Extract the [X, Y] coordinate from the center of the cell holding the provided text.  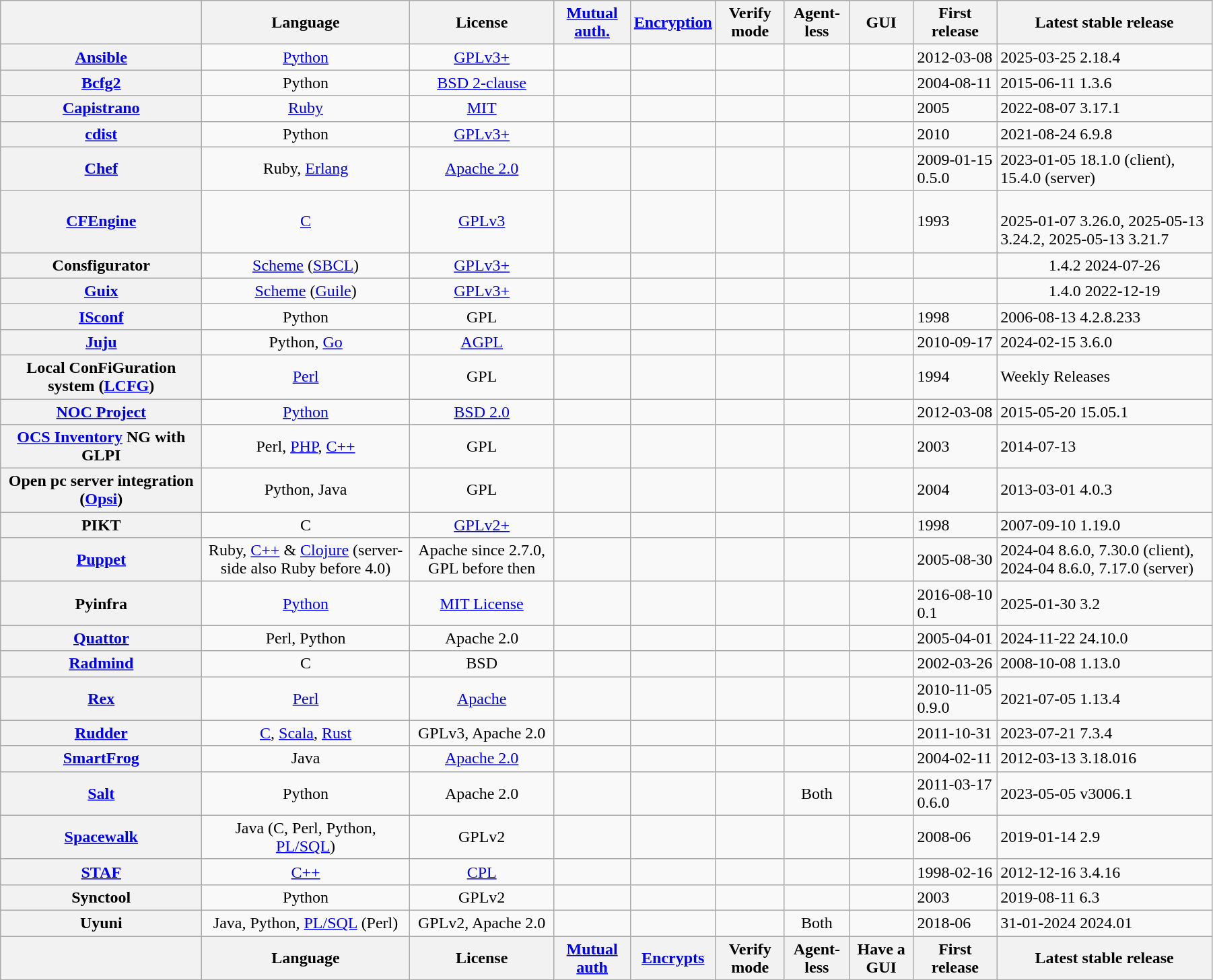
MIT [482, 108]
1993 [955, 221]
2002-03-26 [955, 664]
2021-08-24 6.9.8 [1105, 134]
2008-10-08 1.13.0 [1105, 664]
Ansible [101, 57]
Encrypts [673, 957]
CPL [482, 872]
CFEngine [101, 221]
Rudder [101, 733]
2011-10-31 [955, 733]
GPLv2+ [482, 525]
2007-09-10 1.19.0 [1105, 525]
2021-07-05 1.13.4 [1105, 699]
1994 [955, 377]
1.4.2 2024-07-26 [1105, 265]
2010 [955, 134]
2022-08-07 3.17.1 [1105, 108]
31-01-2024 2024.01 [1105, 923]
Salt [101, 793]
2019-08-11 6.3 [1105, 897]
2024-04 8.6.0, 7.30.0 (client), 2024-04 8.6.0, 7.17.0 (server) [1105, 560]
Apache [482, 699]
2023-07-21 7.3.4 [1105, 733]
Consfigurator [101, 265]
BSD 2-clause [482, 83]
ISconf [101, 316]
Juju [101, 342]
Chef [101, 168]
Java, Python, PL/SQL (Perl) [306, 923]
Java (C, Perl, Python, PL/SQL) [306, 837]
2025-01-07 3.26.0, 2025-05-13 3.24.2, 2025-05-13 3.21.7 [1105, 221]
2008-06 [955, 837]
2025-01-30 3.2 [1105, 603]
Local ConFiGuration system (LCFG) [101, 377]
Uyuni [101, 923]
GPLv3, Apache 2.0 [482, 733]
2016-08-10 0.1 [955, 603]
Open pc server integration (Opsi) [101, 490]
2024-02-15 3.6.0 [1105, 342]
Pyinfra [101, 603]
NOC Project [101, 411]
Java [306, 759]
STAF [101, 872]
2025-03-25 2.18.4 [1105, 57]
C, Scala, Rust [306, 733]
Synctool [101, 897]
cdist [101, 134]
2005-04-01 [955, 638]
Perl, Python [306, 638]
Mutual auth [592, 957]
GPLv2, Apache 2.0 [482, 923]
AGPL [482, 342]
2015-05-20 15.05.1 [1105, 411]
OCS Inventory NG with GLPI [101, 447]
MIT License [482, 603]
Encryption [673, 23]
BSD [482, 664]
GPLv3 [482, 221]
2015-06-11 1.3.6 [1105, 83]
Capistrano [101, 108]
2010-11-05 0.9.0 [955, 699]
2013-03-01 4.0.3 [1105, 490]
Rex [101, 699]
Perl, PHP, C++ [306, 447]
2012-03-13 3.18.016 [1105, 759]
2012-12-16 3.4.16 [1105, 872]
2010-09-17 [955, 342]
Ruby [306, 108]
2018-06 [955, 923]
Scheme (Guile) [306, 291]
Quattor [101, 638]
2004 [955, 490]
2005 [955, 108]
2004-02-11 [955, 759]
2005-08-30 [955, 560]
Scheme (SBCL) [306, 265]
Bcfg2 [101, 83]
GUI [882, 23]
2023-05-05 v3006.1 [1105, 793]
C++ [306, 872]
2004-08-11 [955, 83]
2019-01-14 2.9 [1105, 837]
SmartFrog [101, 759]
PIKT [101, 525]
Spacewalk [101, 837]
Ruby, C++ & Clojure (server-side also Ruby before 4.0) [306, 560]
BSD 2.0 [482, 411]
Guix [101, 291]
2014-07-13 [1105, 447]
Python, Go [306, 342]
2006-08-13 4.2.8.233 [1105, 316]
1.4.0 2022-12-19 [1105, 291]
Have a GUI [882, 957]
2009-01-15 0.5.0 [955, 168]
1998-02-16 [955, 872]
Weekly Releases [1105, 377]
Mutual auth. [592, 23]
Python, Java [306, 490]
Apache since 2.7.0, GPL before then [482, 560]
Radmind [101, 664]
2023-01-05 18.1.0 (client), 15.4.0 (server) [1105, 168]
Ruby, Erlang [306, 168]
2011-03-17 0.6.0 [955, 793]
Puppet [101, 560]
2024-11-22 24.10.0 [1105, 638]
